Determine the [x, y] coordinate at the center of the cell enclosing the given text.  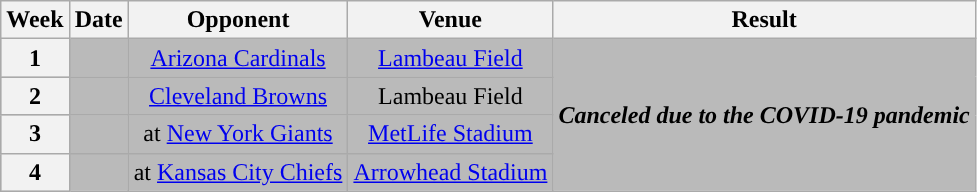
Cleveland Browns [238, 96]
2 [35, 96]
4 [35, 172]
Opponent [238, 20]
Arrowhead Stadium [450, 172]
MetLife Stadium [450, 134]
Venue [450, 20]
3 [35, 134]
Date [98, 20]
at New York Giants [238, 134]
at Kansas City Chiefs [238, 172]
Week [35, 20]
1 [35, 58]
Arizona Cardinals [238, 58]
Result [764, 20]
Canceled due to the COVID-19 pandemic [764, 115]
